Determine the [X, Y] coordinate at the center of the cell enclosing the given text.  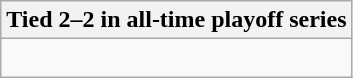
Tied 2–2 in all-time playoff series [176, 20]
